Extract the [X, Y] coordinate from the center of the cell holding the provided text.  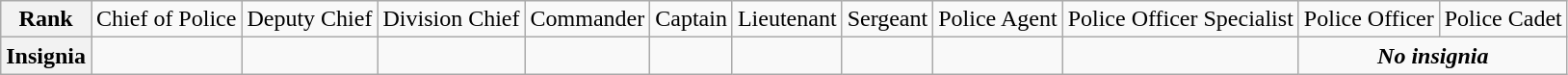
Captain [692, 19]
Insignia [46, 56]
Division Chief [451, 19]
No insignia [1433, 56]
Commander [588, 19]
Chief of Police [167, 19]
Deputy Chief [310, 19]
Police Cadet [1503, 19]
Police Officer Specialist [1181, 19]
Police Officer [1369, 19]
Lieutenant [787, 19]
Sergeant [888, 19]
Rank [46, 19]
Police Agent [998, 19]
